Return the [x, y] coordinate for the center point of the cell that contains the specified text.  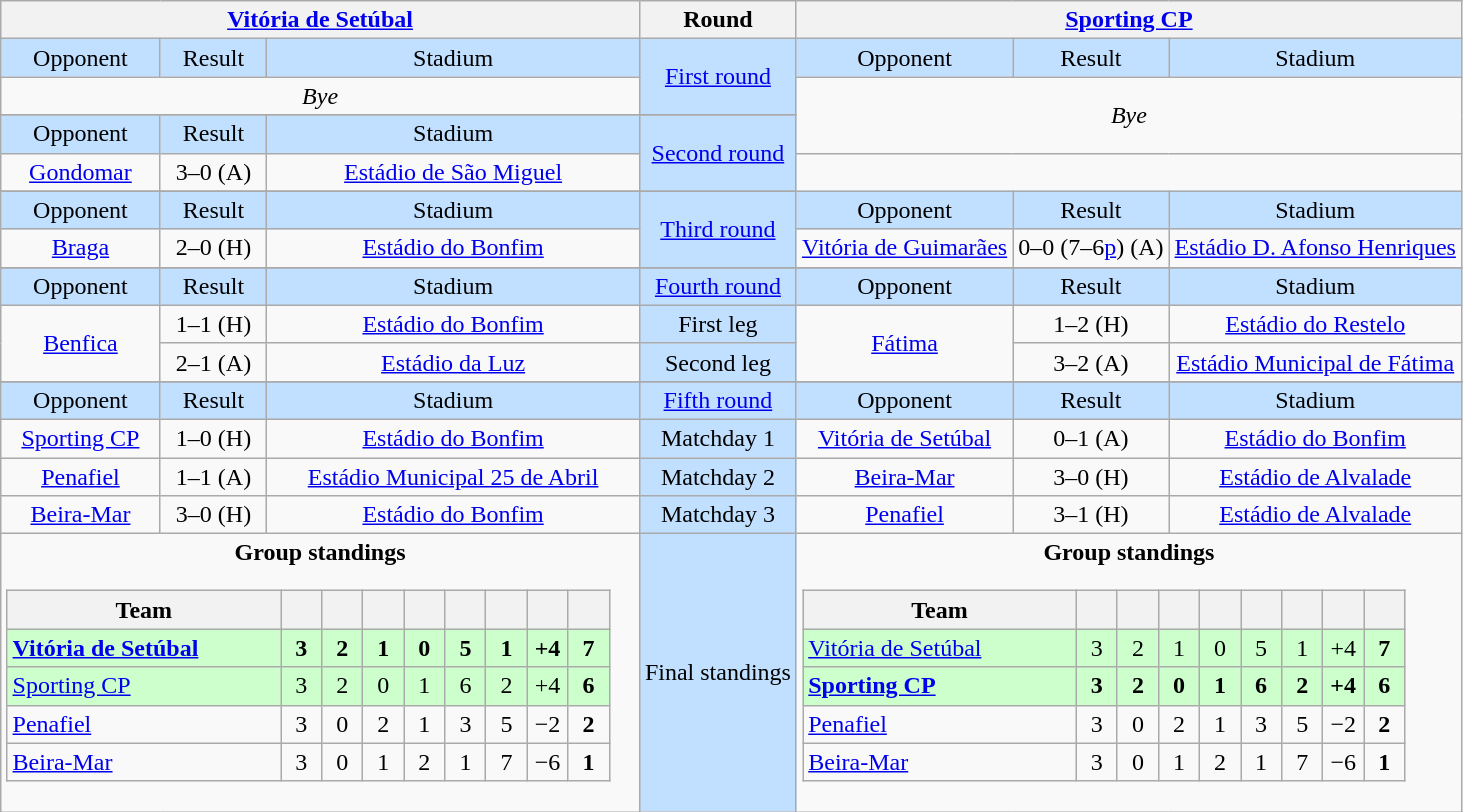
Estádio da Luz [454, 362]
Second leg [718, 362]
3–0 (A) [214, 172]
First round [718, 77]
1–0 (H) [214, 438]
First leg [718, 324]
Benfica [80, 343]
Third round [718, 229]
1–1 (H) [214, 324]
1–1 (A) [214, 477]
1–2 (H) [1091, 324]
Fourth round [718, 286]
2–0 (H) [214, 248]
Round [718, 20]
Final standings [718, 673]
Matchday 1 [718, 438]
Gondomar [80, 172]
Estádio D. Afonso Henriques [1315, 248]
2–1 (A) [214, 362]
Matchday 2 [718, 477]
Vitória de Guimarães [904, 248]
Estádio de São Miguel [454, 172]
Fifth round [718, 400]
Fátima [904, 343]
0–0 (7–6p) (A) [1091, 248]
Estádio do Restelo [1315, 324]
3–1 (H) [1091, 515]
Braga [80, 248]
0–1 (A) [1091, 438]
Matchday 3 [718, 515]
3–2 (A) [1091, 362]
Second round [718, 153]
Estádio Municipal 25 de Abril [454, 477]
Estádio Municipal de Fátima [1315, 362]
